Provide the [x, y] coordinate of the cell's center where the given text is located.  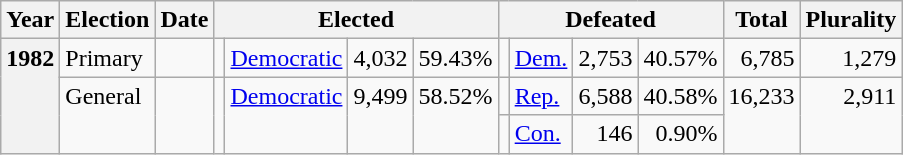
2,753 [606, 58]
40.57% [680, 58]
16,233 [762, 115]
4,032 [380, 58]
Year [30, 20]
Defeated [610, 20]
146 [606, 134]
40.58% [680, 96]
6,588 [606, 96]
1982 [30, 96]
Rep. [541, 96]
0.90% [680, 134]
59.43% [456, 58]
General [108, 115]
6,785 [762, 58]
Primary [108, 58]
Date [184, 20]
9,499 [380, 115]
1,279 [851, 58]
Dem. [541, 58]
Election [108, 20]
Plurality [851, 20]
Total [762, 20]
2,911 [851, 115]
Con. [541, 134]
58.52% [456, 115]
Elected [356, 20]
